Return the [x, y] coordinate for the center point of the cell that contains the specified text.  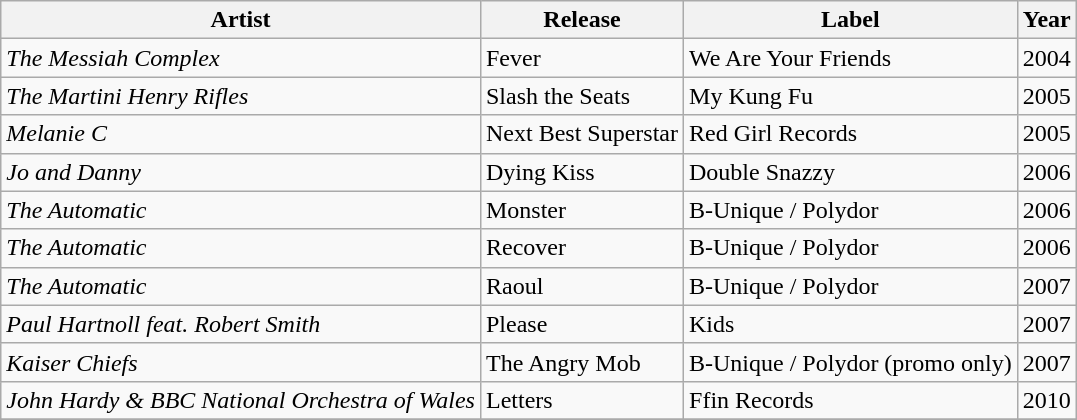
Melanie C [241, 134]
Next Best Superstar [582, 134]
Monster [582, 210]
Red Girl Records [851, 134]
Please [582, 324]
We Are Your Friends [851, 58]
Raoul [582, 286]
My Kung Fu [851, 96]
Ffin Records [851, 400]
Release [582, 20]
Paul Hartnoll feat. Robert Smith [241, 324]
Kaiser Chiefs [241, 362]
Year [1046, 20]
Kids [851, 324]
John Hardy & BBC National Orchestra of Wales [241, 400]
Dying Kiss [582, 172]
The Angry Mob [582, 362]
The Martini Henry Rifles [241, 96]
Letters [582, 400]
2010 [1046, 400]
Recover [582, 248]
Jo and Danny [241, 172]
2004 [1046, 58]
Label [851, 20]
Double Snazzy [851, 172]
B-Unique / Polydor (promo only) [851, 362]
Slash the Seats [582, 96]
Artist [241, 20]
The Messiah Complex [241, 58]
Fever [582, 58]
